Determine the (x, y) coordinate at the center of the cell enclosing the given text.  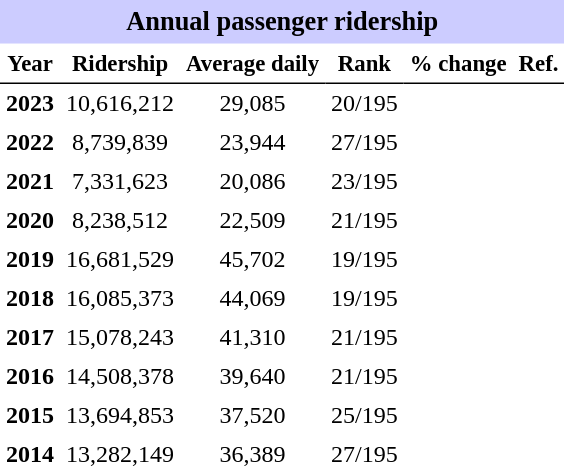
7,331,623 (120, 182)
13,694,853 (120, 416)
8,238,512 (120, 220)
15,078,243 (120, 338)
Year (30, 64)
Annual passenger ridership (282, 22)
2017 (30, 338)
Ridership (120, 64)
2015 (30, 416)
2018 (30, 298)
29,085 (252, 104)
20/195 (364, 104)
44,069 (252, 298)
10,616,212 (120, 104)
25/195 (364, 416)
Average daily (252, 64)
2023 (30, 104)
2016 (30, 376)
27/195 (364, 142)
% change (458, 64)
2022 (30, 142)
20,086 (252, 182)
23,944 (252, 142)
2020 (30, 220)
16,085,373 (120, 298)
14,508,378 (120, 376)
37,520 (252, 416)
23/195 (364, 182)
16,681,529 (120, 260)
8,739,839 (120, 142)
2021 (30, 182)
39,640 (252, 376)
2019 (30, 260)
41,310 (252, 338)
Rank (364, 64)
22,509 (252, 220)
45,702 (252, 260)
